Provide the (x, y) coordinate of the cell's center where the given text is located.  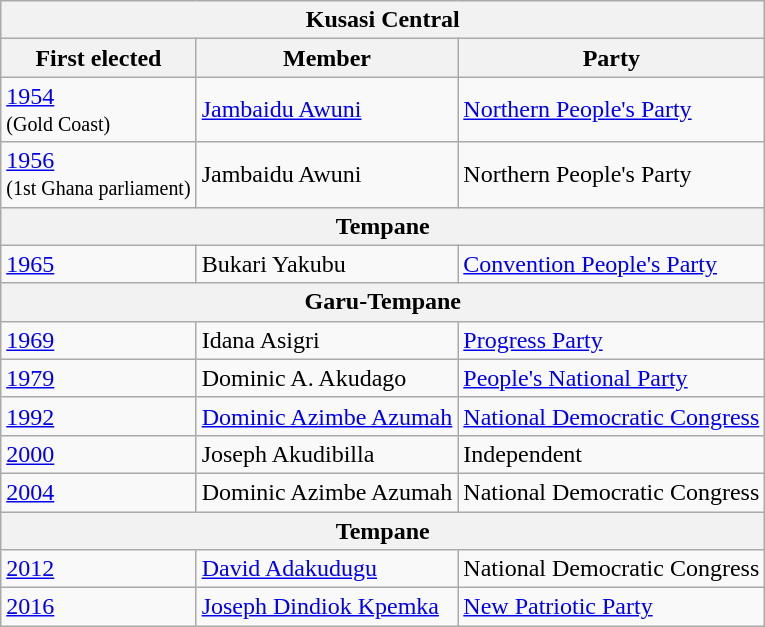
Progress Party (612, 340)
First elected (98, 58)
Garu-Tempane (383, 302)
Joseph Dindiok Kpemka (327, 607)
New Patriotic Party (612, 607)
Convention People's Party (612, 264)
2004 (98, 492)
1956(1st Ghana parliament) (98, 174)
1954(Gold Coast) (98, 110)
2012 (98, 569)
1992 (98, 416)
David Adakudugu (327, 569)
1965 (98, 264)
Kusasi Central (383, 20)
Member (327, 58)
Idana Asigri (327, 340)
Party (612, 58)
1979 (98, 378)
2016 (98, 607)
Joseph Akudibilla (327, 454)
Dominic A. Akudago (327, 378)
2000 (98, 454)
Bukari Yakubu (327, 264)
1969 (98, 340)
People's National Party (612, 378)
Independent (612, 454)
